Return [x, y] of the center of cell containing provided text 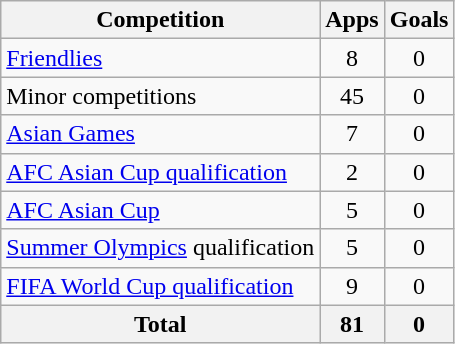
9 [352, 286]
45 [352, 96]
Apps [352, 20]
8 [352, 58]
AFC Asian Cup [160, 210]
7 [352, 134]
Competition [160, 20]
Minor competitions [160, 96]
FIFA World Cup qualification [160, 286]
Friendlies [160, 58]
2 [352, 172]
Asian Games [160, 134]
Goals [419, 20]
AFC Asian Cup qualification [160, 172]
81 [352, 324]
Total [160, 324]
Summer Olympics qualification [160, 248]
